From the cell containing the given text, extract its center point as (x, y) coordinate. 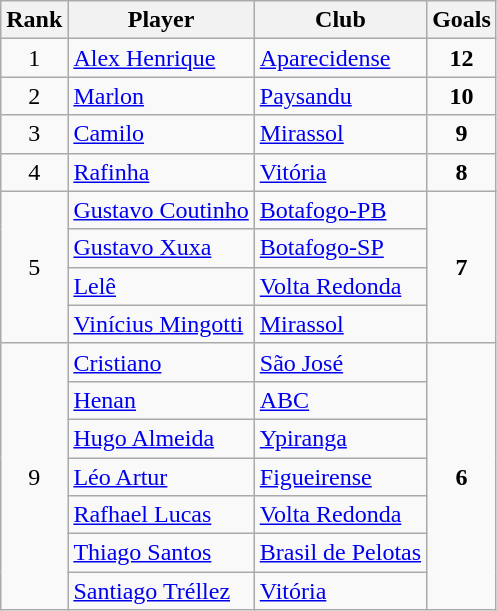
Aparecidense (340, 58)
Camilo (161, 134)
Rafhael Lucas (161, 515)
Ypiranga (340, 438)
Alex Henrique (161, 58)
Gustavo Coutinho (161, 210)
5 (34, 267)
7 (462, 267)
1 (34, 58)
12 (462, 58)
10 (462, 96)
Léo Artur (161, 477)
Henan (161, 400)
Goals (462, 20)
4 (34, 172)
8 (462, 172)
2 (34, 96)
Botafogo-SP (340, 248)
Vinícius Mingotti (161, 324)
Thiago Santos (161, 553)
Santiago Tréllez (161, 591)
São José (340, 362)
Rank (34, 20)
Hugo Almeida (161, 438)
Brasil de Pelotas (340, 553)
6 (462, 476)
Paysandu (340, 96)
Botafogo-PB (340, 210)
Figueirense (340, 477)
3 (34, 134)
Marlon (161, 96)
ABC (340, 400)
Player (161, 20)
Rafinha (161, 172)
Cristiano (161, 362)
Gustavo Xuxa (161, 248)
Club (340, 20)
Lelê (161, 286)
